Pinpoint the cell where the given text exists, returning its (X, Y) midpoint coordinate. 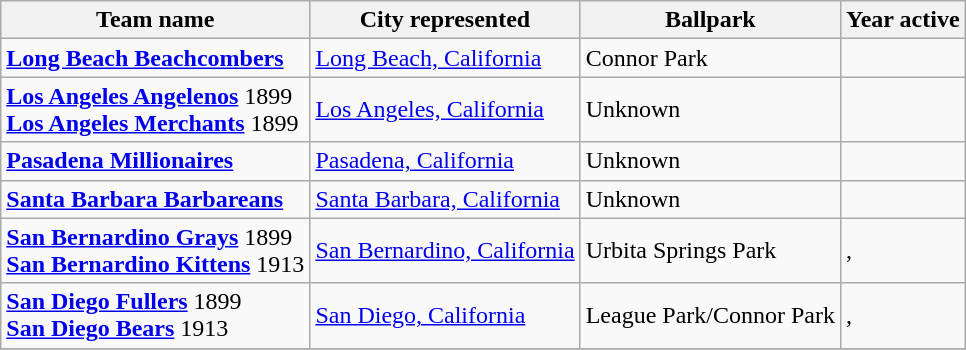
Santa Barbara, California (445, 199)
Connor Park (710, 58)
San Diego, California (445, 316)
Los Angeles, California (445, 110)
Santa Barbara Barbareans (156, 199)
Long Beach, California (445, 58)
Pasadena, California (445, 161)
San Diego Fullers 1899San Diego Bears 1913 (156, 316)
City represented (445, 20)
Year active (904, 20)
San Bernardino, California (445, 250)
Long Beach Beachcombers (156, 58)
Ballpark (710, 20)
Team name (156, 20)
Urbita Springs Park (710, 250)
San Bernardino Grays 1899San Bernardino Kittens 1913 (156, 250)
Los Angeles Angelenos 1899 Los Angeles Merchants 1899 (156, 110)
League Park/Connor Park (710, 316)
Pasadena Millionaires (156, 161)
